Extract the (X, Y) coordinate from the center of the cell holding the provided text.  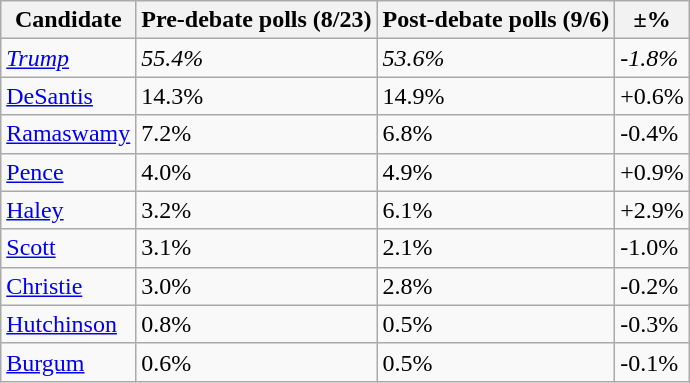
0.8% (256, 324)
3.0% (256, 286)
2.8% (496, 286)
55.4% (256, 58)
3.1% (256, 248)
14.9% (496, 96)
+2.9% (652, 210)
53.6% (496, 58)
Trump (68, 58)
Hutchinson (68, 324)
6.1% (496, 210)
-0.1% (652, 362)
Haley (68, 210)
+0.6% (652, 96)
Scott (68, 248)
-1.0% (652, 248)
4.0% (256, 172)
-0.3% (652, 324)
-1.8% (652, 58)
-0.2% (652, 286)
6.8% (496, 134)
Pre-debate polls (8/23) (256, 20)
Post-debate polls (9/6) (496, 20)
3.2% (256, 210)
4.9% (496, 172)
Candidate (68, 20)
±% (652, 20)
Ramaswamy (68, 134)
-0.4% (652, 134)
2.1% (496, 248)
Burgum (68, 362)
14.3% (256, 96)
DeSantis (68, 96)
+0.9% (652, 172)
Pence (68, 172)
0.6% (256, 362)
Christie (68, 286)
7.2% (256, 134)
